Find where the given text appears and provide that cell's center as (x, y) coordinate. 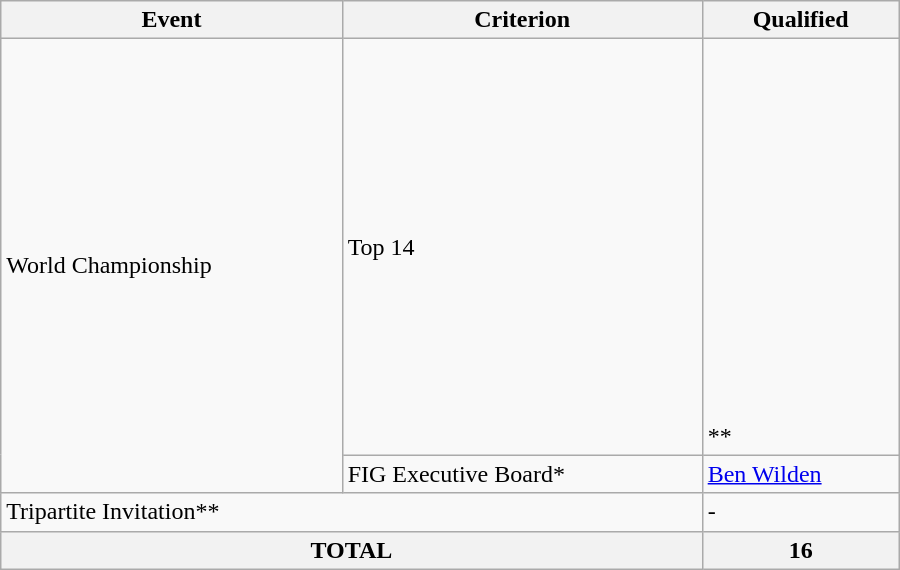
- (800, 512)
World Championship (172, 266)
FIG Executive Board* (522, 474)
Event (172, 20)
Ben Wilden (800, 474)
** (800, 247)
TOTAL (352, 550)
Criterion (522, 20)
16 (800, 550)
Top 14 (522, 247)
Tripartite Invitation** (352, 512)
Qualified (800, 20)
